Output the (x, y) coordinate of the center of the cell containing the given text.  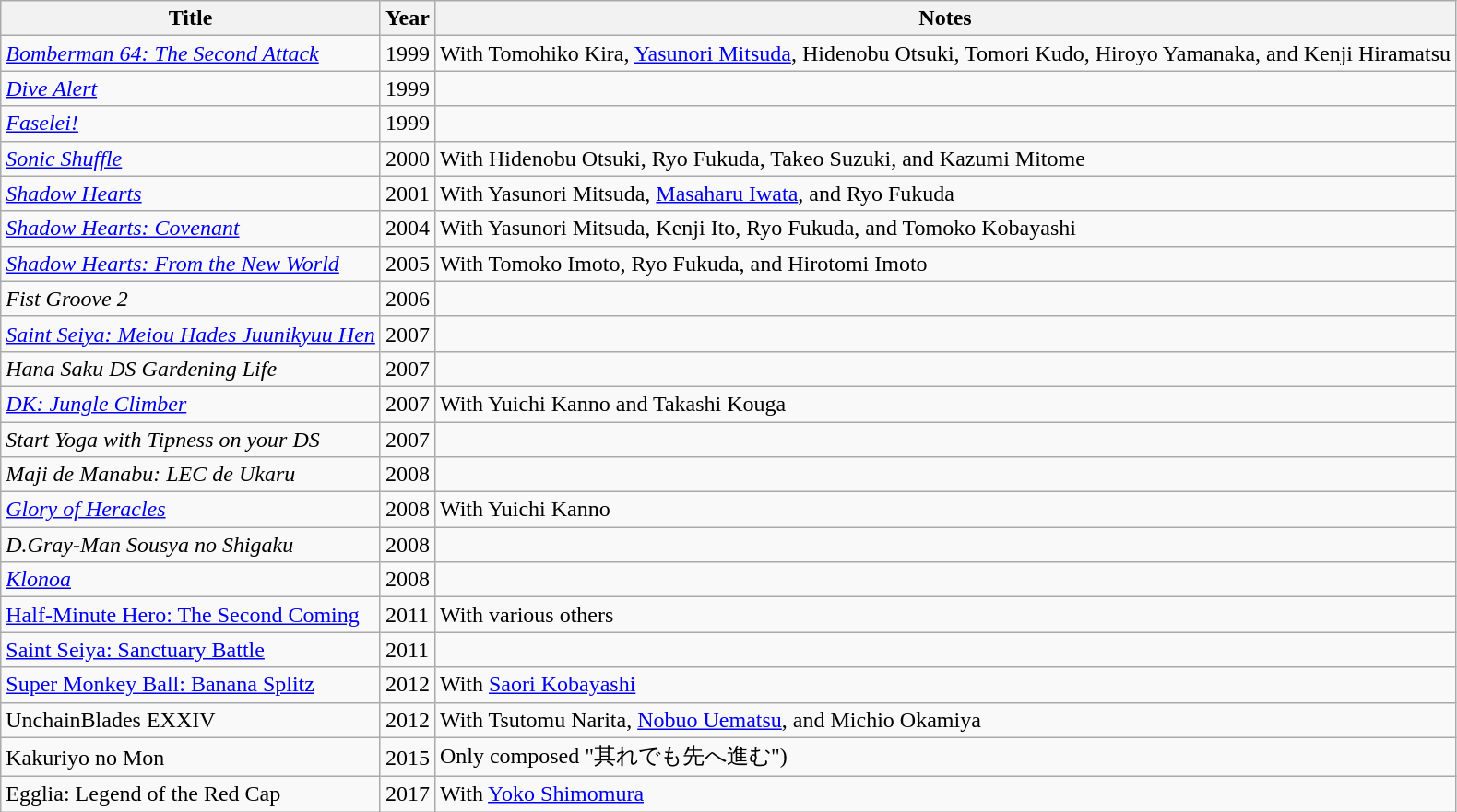
2006 (408, 299)
Only composed "其れでも先へ進む") (944, 758)
Faselei! (191, 124)
With Tomohiko Kira, Yasunori Mitsuda, Hidenobu Otsuki, Tomori Kudo, Hiroyo Yamanaka, and Kenji Hiramatsu (944, 53)
With Yasunori Mitsuda, Masaharu Iwata, and Ryo Fukuda (944, 194)
Sonic Shuffle (191, 159)
2015 (408, 758)
Shadow Hearts: Covenant (191, 229)
Fist Groove 2 (191, 299)
Year (408, 18)
D.Gray-Man Sousya no Shigaku (191, 545)
Kakuriyo no Mon (191, 758)
2004 (408, 229)
UnchainBlades EXXIV (191, 720)
2000 (408, 159)
Notes (944, 18)
With Yoko Shimomura (944, 794)
With Yasunori Mitsuda, Kenji Ito, Ryo Fukuda, and Tomoko Kobayashi (944, 229)
Shadow Hearts (191, 194)
With various others (944, 615)
Glory of Heracles (191, 510)
DK: Jungle Climber (191, 404)
Egglia: Legend of the Red Cap (191, 794)
Title (191, 18)
With Saori Kobayashi (944, 685)
With Tomoko Imoto, Ryo Fukuda, and Hirotomi Imoto (944, 264)
2005 (408, 264)
Saint Seiya: Sanctuary Battle (191, 650)
Half-Minute Hero: The Second Coming (191, 615)
Dive Alert (191, 88)
Klonoa (191, 580)
With Yuichi Kanno (944, 510)
With Yuichi Kanno and Takashi Kouga (944, 404)
2017 (408, 794)
Bomberman 64: The Second Attack (191, 53)
2001 (408, 194)
Saint Seiya: Meiou Hades Juunikyuu Hen (191, 334)
With Tsutomu Narita, Nobuo Uematsu, and Michio Okamiya (944, 720)
Super Monkey Ball: Banana Splitz (191, 685)
With Hidenobu Otsuki, Ryo Fukuda, Takeo Suzuki, and Kazumi Mitome (944, 159)
Maji de Manabu: LEC de Ukaru (191, 475)
Shadow Hearts: From the New World (191, 264)
Hana Saku DS Gardening Life (191, 369)
Start Yoga with Tipness on your DS (191, 440)
